Provide the (x, y) coordinate of the cell's center where the given text is located.  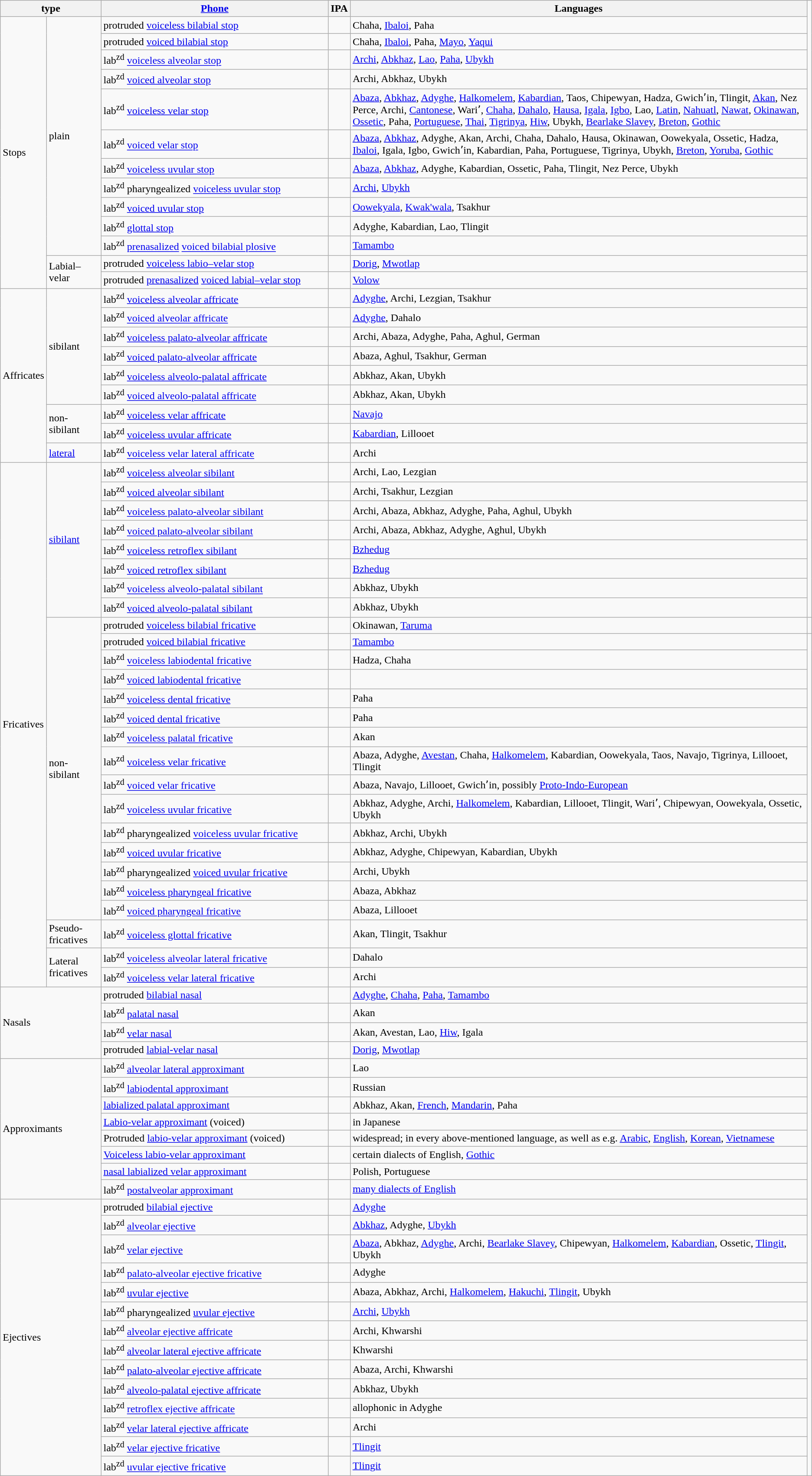
Stops (23, 153)
Archi, Lao, Lezgian (579, 472)
labzd voiced alveolo-palatal affricate (215, 395)
labzd velar nasal (215, 1033)
labzd alveolar ejective (215, 1225)
Abkhaz, Archi, Ubykh (579, 833)
protruded voiceless bilabial fricative (215, 625)
Chaha, Ibaloi, Paha (579, 25)
labzd voiceless dental fricative (215, 699)
labzd voiced uvular fricative (215, 852)
labialized palatal approximant (215, 1105)
labzd voiceless palato-alveolar sibilant (215, 511)
protruded voiceless bilabial stop (215, 25)
Navajo (579, 414)
labzd alveolo-palatal ejective affricate (215, 1388)
protruded prenasalized voiced labial–velar stop (215, 280)
labzd voiced alveolar affricate (215, 318)
Adyghe, Dahalo (579, 318)
protruded voiceless labio–velar stop (215, 263)
Abkhaz, Akan, French, Mandarin, Paha (579, 1105)
many dialects of English (579, 1190)
labzd velar ejective (215, 1249)
Archi, Abaza, Abkhaz, Adyghe, Aghul, Ubykh (579, 530)
Abaza, Abkhaz, Archi, Halkomelem, Hakuchi, Tlingit, Ubykh (579, 1292)
labzd voiced velar fricative (215, 784)
Kabardian, Lillooet (579, 433)
Archi, Khwarshi (579, 1331)
Nasals (51, 1022)
Pseudo-fricatives (74, 934)
nasal labialized velar approximant (215, 1171)
Lao (579, 1068)
labzd voiceless alveolar lateral fricative (215, 958)
labzd voiceless labiodental fricative (215, 659)
Labio-velar approximant (voiced) (215, 1122)
Archi, Abaza, Abkhaz, Adyghe, Paha, Aghul, Ubykh (579, 511)
labzd pharyngealized voiceless uvular fricative (215, 833)
Abkhaz, Adyghe, Chipewyan, Kabardian, Ubykh (579, 852)
certain dialects of English, Gothic (579, 1155)
Abaza, Lillooet (579, 910)
Russian (579, 1087)
Abaza, Adyghe, Avestan, Chaha, Halkomelem, Kabardian, Oowekyala, Taos, Navajo, Tigrinya, Lillooet, Tlingit (579, 761)
Abaza, Navajo, Lillooet, Gwichʼin, possibly Proto-Indo-European (579, 784)
protruded voiced bilabial stop (215, 42)
Volow (579, 280)
labzd voiceless pharyngeal fricative (215, 891)
Oowekyala, Kwak'wala, Tsakhur (579, 207)
Protruded labio-velar approximant (voiced) (215, 1138)
Approximants (51, 1128)
labzd uvular ejective fricative (215, 1466)
labzd pharyngealized uvular ejective (215, 1311)
protruded voiced bilabial fricative (215, 642)
protruded labial-velar nasal (215, 1050)
labzd velar lateral ejective affricate (215, 1427)
labzd voiceless retroflex sibilant (215, 549)
Khwarshi (579, 1350)
protruded bilabial ejective (215, 1207)
labzd velar ejective fricative (215, 1446)
Fricatives (23, 725)
labzd voiceless alveolo-palatal affricate (215, 376)
Affricates (23, 376)
labzd voiced uvular stop (215, 207)
labzd voiceless uvular affricate (215, 433)
labzd voiceless palato-alveolar affricate (215, 337)
labzd voiceless palatal fricative (215, 737)
labzd voiceless alveolar sibilant (215, 472)
labzd alveolar ejective affricate (215, 1331)
Abaza, Aghul, Tsakhur, German (579, 356)
labzd voiced palato-alveolar sibilant (215, 530)
labzd voiced retroflex sibilant (215, 568)
labzd voiceless velar stop (215, 109)
labzd palatal nasal (215, 1013)
labzd alveolar lateral approximant (215, 1068)
labzd voiceless velar fricative (215, 761)
Adyghe, Chaha, Paha, Tamambo (579, 995)
labzd voiced velar stop (215, 144)
labzd voiceless velar lateral fricative (215, 977)
Polish, Portuguese (579, 1171)
labzd retroflex ejective affricate (215, 1408)
Akan, Tlingit, Tsakhur (579, 934)
labzd voiced alveolar stop (215, 79)
labzd voiced palato-alveolar affricate (215, 356)
Labial–velar (74, 272)
labzd voiced labiodental fricative (215, 679)
Hadza, Chaha (579, 659)
labzd voiceless alveolar affricate (215, 298)
labzd postalveolar approximant (215, 1190)
labzd voiced alveolar sibilant (215, 491)
labzd uvular ejective (215, 1292)
Adyghe, Kabardian, Lao, Tlingit (579, 226)
Lateral fricatives (74, 968)
labzd voiceless velar lateral affricate (215, 453)
Languages (579, 9)
allophonic in Adyghe (579, 1408)
widespread; in every above-mentioned language, as well as e.g. Arabic, English, Korean, Vietnamese (579, 1138)
labzd prenasalized voiced bilabial plosive (215, 246)
Abkhaz, Adyghe, Ubykh (579, 1225)
labzd voiced pharyngeal fricative (215, 910)
type (51, 9)
labzd voiced dental fricative (215, 718)
labzd voiceless velar affricate (215, 414)
Akan, Avestan, Lao, Hiw, Igala (579, 1033)
labzd voiceless alveolo-palatal sibilant (215, 588)
labzd voiceless uvular stop (215, 168)
Phone (215, 9)
Voiceless labio-velar approximant (215, 1155)
Abaza, Abkhaz, Adyghe, Archi, Bearlake Slavey, Chipewyan, Halkomelem, Kabardian, Ossetic, Tlingit, Ubykh (579, 1249)
labzd pharyngealized voiceless uvular stop (215, 187)
lateral (74, 453)
IPA (339, 9)
protruded bilabial nasal (215, 995)
labzd voiceless uvular fricative (215, 809)
labzd voiceless alveolar stop (215, 60)
labzd labiodental approximant (215, 1087)
Chaha, Ibaloi, Paha, Mayo, Yaqui (579, 42)
in Japanese (579, 1122)
labzd palato-alveolar ejective fricative (215, 1273)
labzd glottal stop (215, 226)
Archi, Abaza, Adyghe, Paha, Aghul, German (579, 337)
Okinawan, Taruma (579, 625)
Abaza, Abkhaz, Adyghe, Kabardian, Ossetic, Paha, Tlingit, Nez Perce, Ubykh (579, 168)
labzd pharyngealized voiced uvular fricative (215, 871)
Archi, Abkhaz, Lao, Paha, Ubykh (579, 60)
Abaza, Abkhaz (579, 891)
labzd voiced alveolo-palatal sibilant (215, 607)
labzd palato-alveolar ejective affricate (215, 1369)
Abkhaz, Adyghe, Archi, Halkomelem, Kabardian, Lillooet, Tlingit, Wariʼ, Chipewyan, Oowekyala, Ossetic, Ubykh (579, 809)
labzd voiceless glottal fricative (215, 934)
Abaza, Archi, Khwarshi (579, 1369)
Ejectives (51, 1337)
labzd alveolar lateral ejective affricate (215, 1350)
plain (74, 136)
Archi, Tsakhur, Lezgian (579, 491)
Archi, Abkhaz, Ubykh (579, 79)
Adyghe, Archi, Lezgian, Tsakhur (579, 298)
Dahalo (579, 958)
